Determine the (X, Y) coordinate at the center of the cell enclosing the given text.  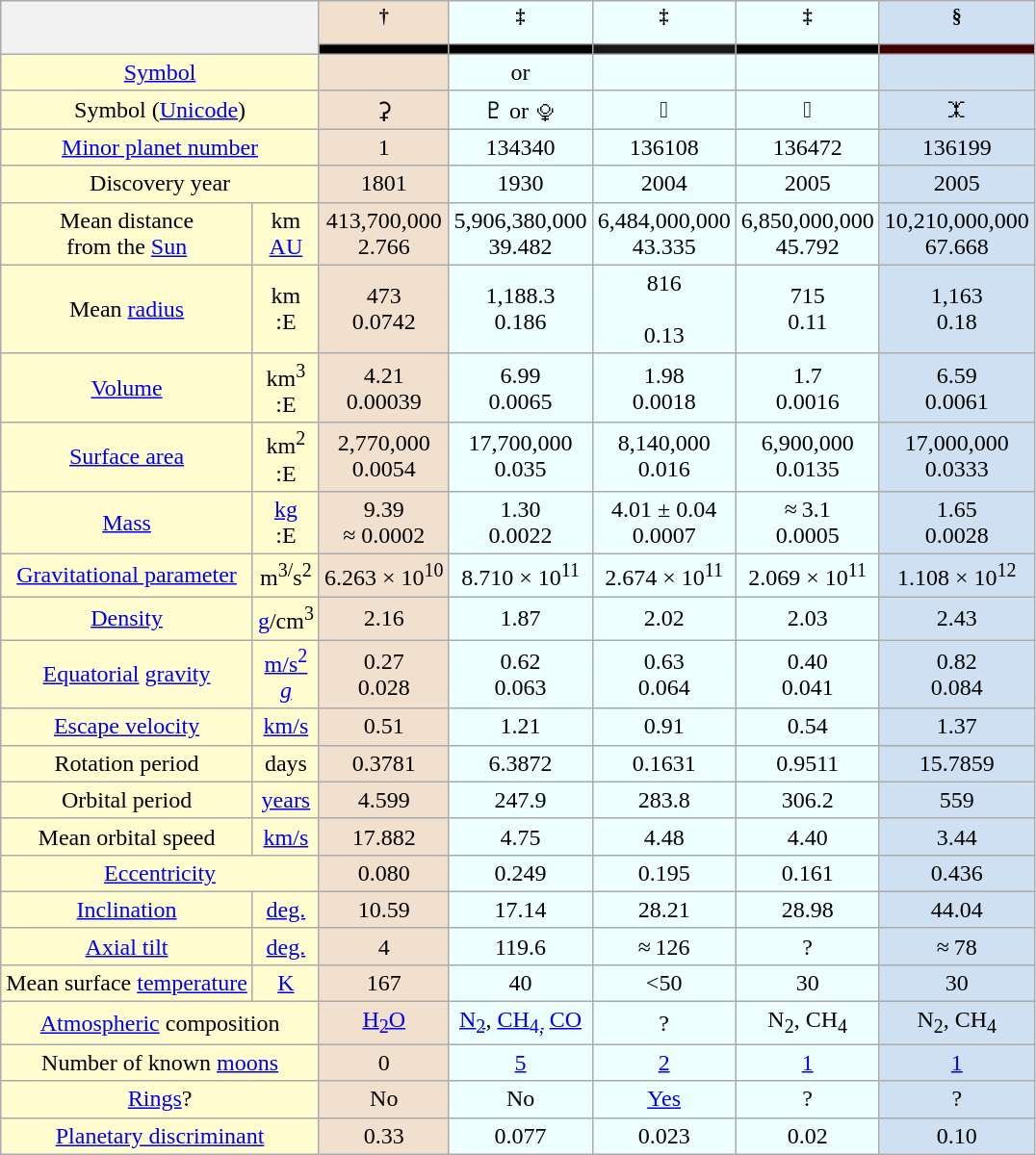
N2, CH4, CO (520, 1023)
15.7859 (957, 763)
Volume (127, 388)
283.8 (664, 800)
10,210,000,000 67.668 (957, 233)
Density (127, 618)
17,700,000 0.035 (520, 457)
1.65 0.0028 (957, 522)
Mean surface temperature (127, 984)
0.51 (383, 727)
≈ 78 (957, 946)
Axial tilt (127, 946)
0.33 (383, 1136)
6.59 0.0061 (957, 388)
6,900,000 0.0135 (807, 457)
1,188.30.186 (520, 309)
0.270.028 (383, 675)
1801 (383, 184)
0.91 (664, 727)
0.10 (957, 1136)
4.21 0.00039 (383, 388)
km :E (285, 309)
⯰ (957, 110)
3.44 (957, 836)
5 (520, 1063)
0.02 (807, 1136)
Inclination (127, 910)
28.21 (664, 910)
2.43 (957, 618)
1930 (520, 184)
9.39 ≈ 0.0002 (383, 522)
Escape velocity (127, 727)
28.98 (807, 910)
days (285, 763)
167 (383, 984)
Planetary discriminant (160, 1136)
2.03 (807, 618)
2.02 (664, 618)
17.14 (520, 910)
1.98 0.0018 (664, 388)
0.820.084 (957, 675)
km2 :E (285, 457)
40 (520, 984)
2.069 × 1011 (807, 576)
6.263 × 1010 (383, 576)
1.21 (520, 727)
4.599 (383, 800)
6,484,000,000 43.335 (664, 233)
years (285, 800)
Gravitational parameter (127, 576)
4.48 (664, 836)
715 0.11 (807, 309)
816 0.13 (664, 309)
Surface area (127, 457)
kg :E (285, 522)
Minor planet number (160, 147)
4.75 (520, 836)
1.30 0.0022 (520, 522)
2 (664, 1063)
1.108 × 1012 (957, 576)
km3 :E (285, 388)
44.04 (957, 910)
Atmospheric composition (160, 1023)
5,906,380,000 39.482 (520, 233)
134340 (520, 147)
or (520, 72)
m/s2g (285, 675)
6.3872 (520, 763)
136472 (807, 147)
Symbol (160, 72)
0.080 (383, 873)
0.023 (664, 1136)
0.3781 (383, 763)
4.01 ± 0.04 0.0007 (664, 522)
473 0.0742 (383, 309)
0.620.063 (520, 675)
1.87 (520, 618)
559 (957, 800)
8,140,000 0.016 (664, 457)
0.249 (520, 873)
1,163 0.18 (957, 309)
0.400.041 (807, 675)
17,000,000 0.0333 (957, 457)
136108 (664, 147)
Mean radius (127, 309)
0 (383, 1063)
≈ 126 (664, 946)
0.54 (807, 727)
<50 (664, 984)
♇ or ⯓ (520, 110)
Orbital period (127, 800)
2.674 × 1011 (664, 576)
17.882 (383, 836)
g/cm3 (285, 618)
4.40 (807, 836)
10.59 (383, 910)
Discovery year (160, 184)
H2O (383, 1023)
0.1631 (664, 763)
Equatorial gravity (127, 675)
0.077 (520, 1136)
1.37 (957, 727)
§ (957, 23)
4 (383, 946)
Rings? (160, 1099)
🝻 (664, 110)
Number of known moons (160, 1063)
m3/s2 (285, 576)
0.161 (807, 873)
8.710 × 1011 (520, 576)
2.16 (383, 618)
0.436 (957, 873)
247.9 (520, 800)
6.99 0.0065 (520, 388)
306.2 (807, 800)
1.7 0.0016 (807, 388)
6,850,000,000 45.792 (807, 233)
119.6 (520, 946)
0.630.064 (664, 675)
413,700,000 2.766 (383, 233)
Mean distance from the Sun (127, 233)
Eccentricity (160, 873)
2004 (664, 184)
Rotation period (127, 763)
K (285, 984)
136199 (957, 147)
Mean orbital speed (127, 836)
Symbol (Unicode) (160, 110)
⚳ (383, 110)
0.9511 (807, 763)
≈ 3.1 0.0005 (807, 522)
🝼 (807, 110)
0.195 (664, 873)
Mass (127, 522)
km AU (285, 233)
Yes (664, 1099)
† (383, 23)
2,770,000 0.0054 (383, 457)
